Find where the given text appears and provide that cell's center as (x, y) coordinate. 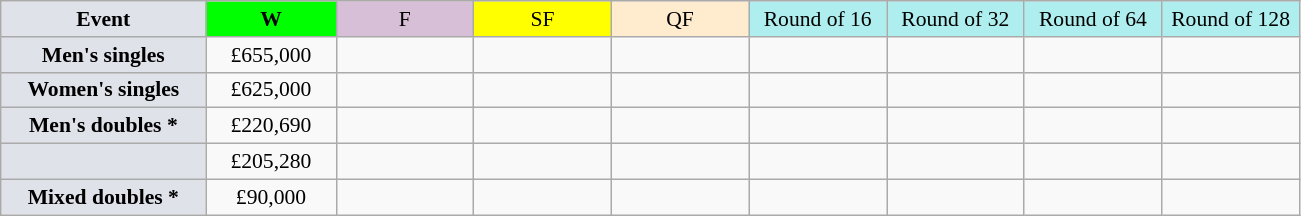
QF (680, 19)
Mixed doubles * (104, 197)
SF (543, 19)
£205,280 (271, 162)
Round of 16 (818, 19)
£90,000 (271, 197)
W (271, 19)
Round of 64 (1093, 19)
£655,000 (271, 55)
Men's singles (104, 55)
Women's singles (104, 90)
Round of 128 (1231, 19)
Round of 32 (955, 19)
F (405, 19)
£625,000 (271, 90)
Men's doubles * (104, 126)
Event (104, 19)
£220,690 (271, 126)
